Capture the cell that displays the provided text and extract its [x, y] central coordinate. 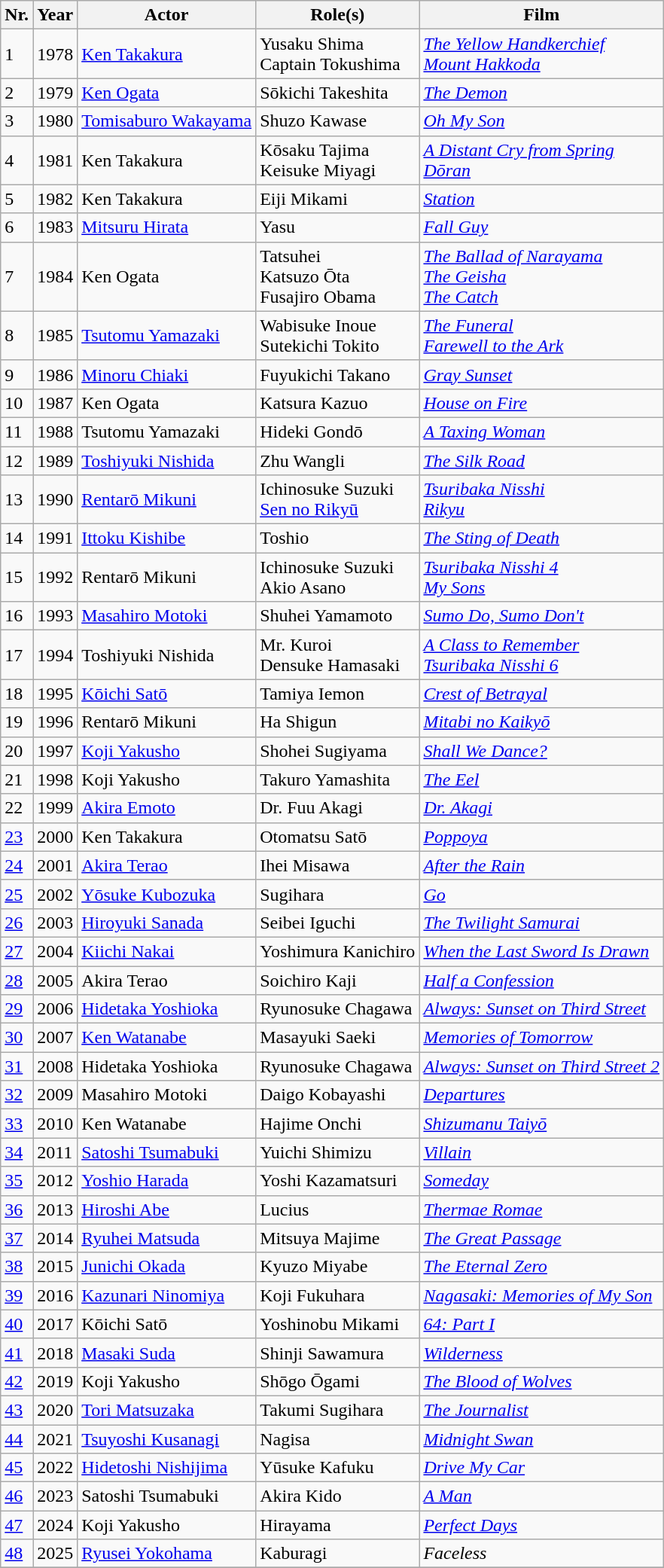
Yasu [337, 227]
The Journalist [542, 1410]
Ittoku Kishibe [167, 538]
35 [17, 1181]
11 [17, 432]
Hirayama [337, 1525]
Drive My Car [542, 1468]
Nagisa [337, 1439]
A Distant Cry from SpringDōran [542, 160]
64: Part I [542, 1324]
Zhu Wangli [337, 460]
2018 [56, 1353]
Soichiro Kaji [337, 980]
2017 [56, 1324]
Someday [542, 1181]
31 [17, 1066]
Yoshimura Kanichiro [337, 951]
Akira Kido [337, 1496]
5 [17, 199]
Otomatsu Satō [337, 837]
Akira Emoto [167, 808]
The Eternal Zero [542, 1267]
29 [17, 1009]
Shuhei Yamamoto [337, 616]
Hiroyuki Sanada [167, 923]
Sugihara [337, 894]
23 [17, 837]
2004 [56, 951]
Masayuki Saeki [337, 1038]
Fall Guy [542, 227]
Yoshinobu Mikami [337, 1324]
Junichi Okada [167, 1267]
Seibei Iguchi [337, 923]
Gray Sunset [542, 374]
The Twilight Samurai [542, 923]
32 [17, 1095]
Tomisaburo Wakayama [167, 121]
Yusaku ShimaCaptain Tokushima [337, 54]
Kazunari Ninomiya [167, 1295]
1998 [56, 779]
1987 [56, 403]
The Yellow HandkerchiefMount Hakkoda [542, 54]
A Taxing Woman [542, 432]
2024 [56, 1525]
The Eel [542, 779]
2025 [56, 1554]
Thermae Romae [542, 1210]
1984 [56, 276]
Shōgo Ōgami [337, 1381]
1997 [56, 751]
Wilderness [542, 1353]
37 [17, 1238]
Toshio [337, 538]
Villain [542, 1152]
Minoru Chiaki [167, 374]
Ihei Misawa [337, 865]
1988 [56, 432]
1990 [56, 500]
17 [17, 655]
2007 [56, 1038]
House on Fire [542, 403]
Tsuyoshi Kusanagi [167, 1439]
Sumo Do, Sumo Don't [542, 616]
19 [17, 722]
Tsuribaka Nisshi 4My Sons [542, 577]
45 [17, 1468]
12 [17, 460]
16 [17, 616]
15 [17, 577]
18 [17, 694]
Hiroshi Abe [167, 1210]
Eiji Mikami [337, 199]
1992 [56, 577]
Yoshio Harada [167, 1181]
Faceless [542, 1554]
Shohei Sugiyama [337, 751]
Ryusei Yokohama [167, 1554]
1994 [56, 655]
Shinji Sawamura [337, 1353]
Nagasaki: Memories of My Son [542, 1295]
1981 [56, 160]
Midnight Swan [542, 1439]
2010 [56, 1124]
2 [17, 93]
2014 [56, 1238]
2001 [56, 865]
1985 [56, 336]
2023 [56, 1496]
Hidetoshi Nishijima [167, 1468]
2021 [56, 1439]
Perfect Days [542, 1525]
Mr. KuroiDensuke Hamasaki [337, 655]
2006 [56, 1009]
A Man [542, 1496]
Poppoya [542, 837]
Takumi Sugihara [337, 1410]
Station [542, 199]
The Blood of Wolves [542, 1381]
2009 [56, 1095]
Mitabi no Kaikyō [542, 722]
Oh My Son [542, 121]
1983 [56, 227]
24 [17, 865]
33 [17, 1124]
1989 [56, 460]
2012 [56, 1181]
10 [17, 403]
Shuzo Kawase [337, 121]
38 [17, 1267]
6 [17, 227]
Role(s) [337, 15]
21 [17, 779]
2016 [56, 1295]
2013 [56, 1210]
Koji Fukuhara [337, 1295]
2002 [56, 894]
Kyuzo Miyabe [337, 1267]
2011 [56, 1152]
Katsura Kazuo [337, 403]
27 [17, 951]
1991 [56, 538]
The Silk Road [542, 460]
2003 [56, 923]
The Demon [542, 93]
Kaburagi [337, 1554]
2020 [56, 1410]
20 [17, 751]
Shall We Dance? [542, 751]
46 [17, 1496]
42 [17, 1381]
Ryuhei Matsuda [167, 1238]
Yōsuke Kubozuka [167, 894]
Tori Matsuzaka [167, 1410]
9 [17, 374]
Always: Sunset on Third Street 2 [542, 1066]
Yoshi Kazamatsuri [337, 1181]
8 [17, 336]
Dr. Fuu Akagi [337, 808]
44 [17, 1439]
Yuichi Shimizu [337, 1152]
4 [17, 160]
Year [56, 15]
2005 [56, 980]
1982 [56, 199]
Wabisuke InoueSutekichi Tokito [337, 336]
3 [17, 121]
41 [17, 1353]
1995 [56, 694]
Actor [167, 15]
Mitsuya Majime [337, 1238]
Ichinosuke SuzukiSen no Rikyū [337, 500]
Film [542, 15]
14 [17, 538]
Departures [542, 1095]
30 [17, 1038]
Nr. [17, 15]
Hajime Onchi [337, 1124]
26 [17, 923]
36 [17, 1210]
47 [17, 1525]
Lucius [337, 1210]
Memories of Tomorrow [542, 1038]
2000 [56, 837]
Daigo Kobayashi [337, 1095]
Shizumanu Taiyō [542, 1124]
Fuyukichi Takano [337, 374]
1980 [56, 121]
Masaki Suda [167, 1353]
Ichinosuke SuzukiAkio Asano [337, 577]
1996 [56, 722]
39 [17, 1295]
1999 [56, 808]
The Sting of Death [542, 538]
25 [17, 894]
Mitsuru Hirata [167, 227]
2008 [56, 1066]
1993 [56, 616]
1 [17, 54]
Kiichi Nakai [167, 951]
34 [17, 1152]
1986 [56, 374]
Tamiya Iemon [337, 694]
2015 [56, 1267]
Always: Sunset on Third Street [542, 1009]
Ha Shigun [337, 722]
Sōkichi Takeshita [337, 93]
Tsuribaka NisshiRikyu [542, 500]
Crest of Betrayal [542, 694]
7 [17, 276]
40 [17, 1324]
13 [17, 500]
When the Last Sword Is Drawn [542, 951]
The FuneralFarewell to the Ark [542, 336]
After the Rain [542, 865]
28 [17, 980]
A Class to RememberTsuribaka Nisshi 6 [542, 655]
Go [542, 894]
Kōsaku TajimaKeisuke Miyagi [337, 160]
2022 [56, 1468]
43 [17, 1410]
Takuro Yamashita [337, 779]
Hideki Gondō [337, 432]
1979 [56, 93]
2019 [56, 1381]
Yūsuke Kafuku [337, 1468]
Dr. Akagi [542, 808]
22 [17, 808]
Half a Confession [542, 980]
The Great Passage [542, 1238]
1978 [56, 54]
TatsuheiKatsuzo ŌtaFusajiro Obama [337, 276]
The Ballad of NarayamaThe GeishaThe Catch [542, 276]
48 [17, 1554]
